From the cell containing the given text, extract its center point as (X, Y) coordinate. 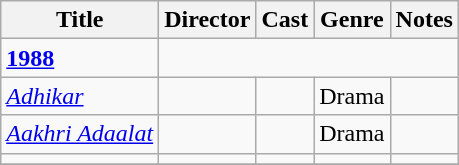
Aakhri Adaalat (80, 134)
Director (208, 20)
1988 (80, 58)
Adhikar (80, 96)
Genre (352, 20)
Title (80, 20)
Cast (285, 20)
Notes (424, 20)
